Find where the given text appears and provide that cell's center as (X, Y) coordinate. 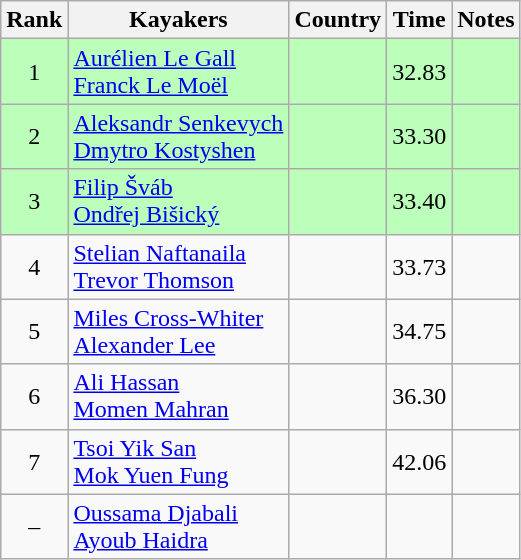
4 (34, 266)
36.30 (420, 396)
7 (34, 462)
Time (420, 20)
5 (34, 332)
Aurélien Le GallFranck Le Moël (178, 72)
3 (34, 202)
32.83 (420, 72)
Oussama DjabaliAyoub Haidra (178, 526)
6 (34, 396)
33.73 (420, 266)
33.40 (420, 202)
Tsoi Yik SanMok Yuen Fung (178, 462)
Country (338, 20)
– (34, 526)
1 (34, 72)
Filip ŠvábOndřej Bišický (178, 202)
2 (34, 136)
Notes (486, 20)
Ali HassanMomen Mahran (178, 396)
Rank (34, 20)
Miles Cross-WhiterAlexander Lee (178, 332)
33.30 (420, 136)
Stelian NaftanailaTrevor Thomson (178, 266)
34.75 (420, 332)
Kayakers (178, 20)
Aleksandr SenkevychDmytro Kostyshen (178, 136)
42.06 (420, 462)
